Scan for the cell matching the given text and deliver its (x, y) coordinate at center. 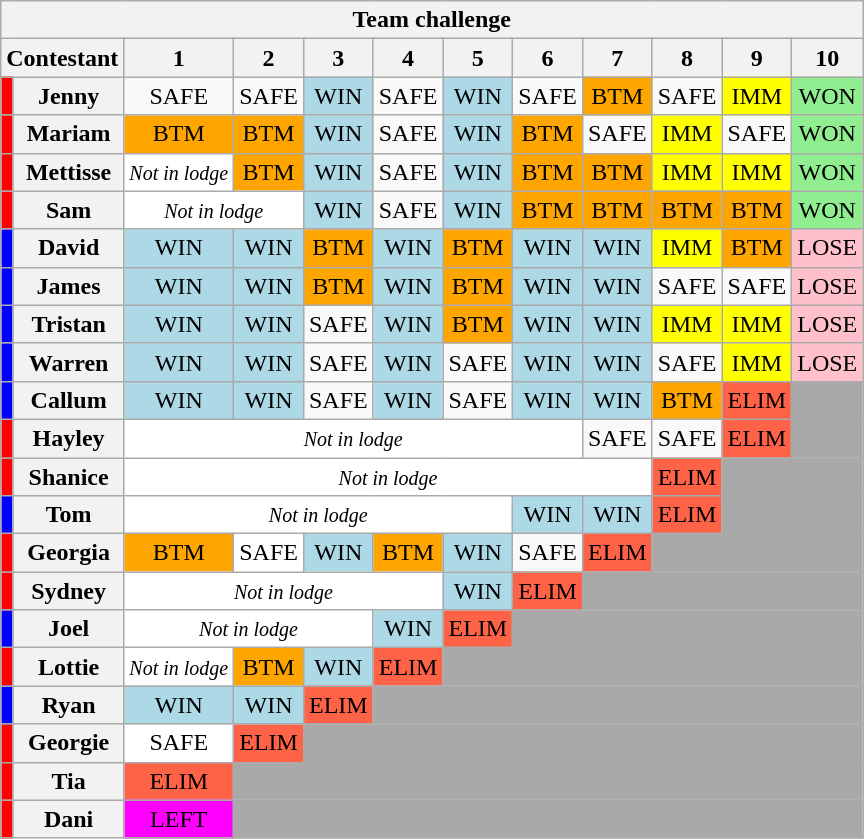
Mariam (68, 134)
Tia (68, 781)
8 (687, 58)
Ryan (68, 705)
LEFT (179, 819)
Jenny (68, 96)
Contestant (62, 58)
6 (548, 58)
Team challenge (432, 20)
3 (338, 58)
Warren (68, 362)
5 (478, 58)
Callum (68, 400)
Georgia (68, 553)
4 (408, 58)
7 (617, 58)
Shanice (68, 477)
Georgie (68, 743)
Lottie (68, 667)
Dani (68, 819)
2 (269, 58)
Hayley (68, 438)
10 (828, 58)
Mettisse (68, 172)
1 (179, 58)
James (68, 286)
Joel (68, 629)
Tristan (68, 324)
Sydney (68, 591)
Sam (68, 210)
Tom (68, 515)
9 (757, 58)
David (68, 248)
